Return (x, y) of the center of cell containing provided text 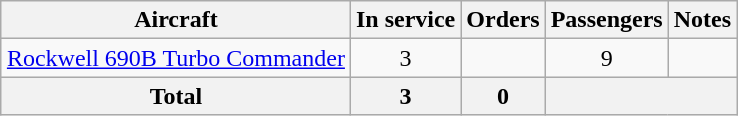
In service (405, 20)
0 (503, 96)
Rockwell 690B Turbo Commander (176, 58)
Orders (503, 20)
Passengers (606, 20)
9 (606, 58)
Notes (702, 20)
Total (176, 96)
Aircraft (176, 20)
